Pinpoint the cell where the given text exists, returning its (X, Y) midpoint coordinate. 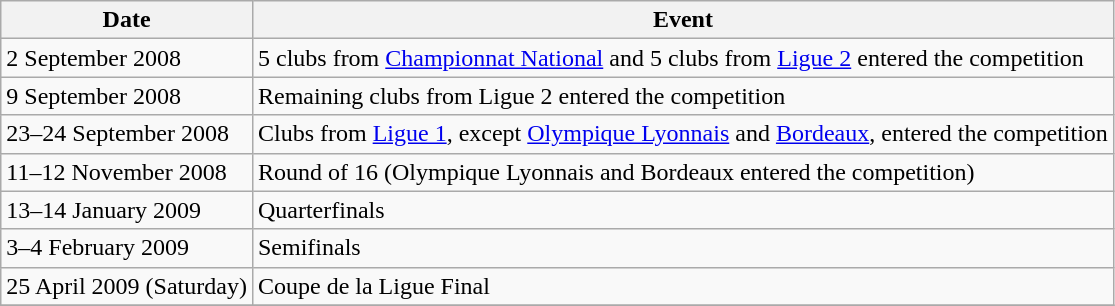
Semifinals (682, 248)
2 September 2008 (127, 58)
5 clubs from Championnat National and 5 clubs from Ligue 2 entered the competition (682, 58)
3–4 February 2009 (127, 248)
11–12 November 2008 (127, 172)
13–14 January 2009 (127, 210)
Date (127, 20)
9 September 2008 (127, 96)
23–24 September 2008 (127, 134)
Clubs from Ligue 1, except Olympique Lyonnais and Bordeaux, entered the competition (682, 134)
Coupe de la Ligue Final (682, 286)
Event (682, 20)
25 April 2009 (Saturday) (127, 286)
Quarterfinals (682, 210)
Remaining clubs from Ligue 2 entered the competition (682, 96)
Round of 16 (Olympique Lyonnais and Bordeaux entered the competition) (682, 172)
